Locate the cell with the specified text and output its [X, Y] center coordinate. 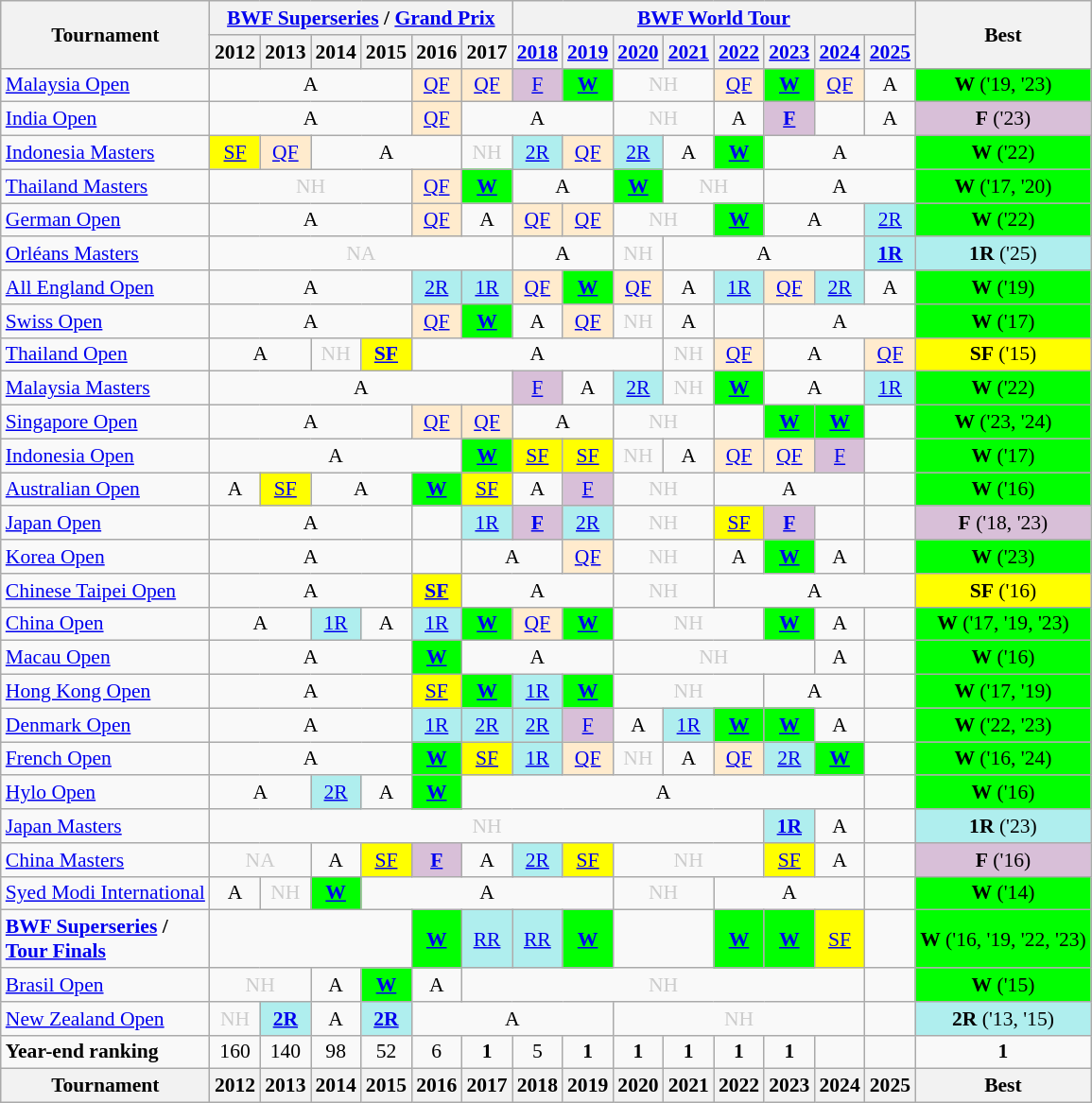
Hong Kong Open [106, 692]
F ('23) [1003, 119]
German Open [106, 220]
Australian Open [106, 490]
SF ('15) [1003, 354]
W ('19) [1003, 287]
1R ('23) [1003, 826]
Brasil Open [106, 985]
F ('16) [1003, 860]
W ('16, '19, '22, '23) [1003, 939]
China Masters [106, 860]
W ('19, '23) [1003, 85]
W ('17, '19) [1003, 692]
SF ('16) [1003, 591]
Japan Masters [106, 826]
All England Open [106, 287]
98 [335, 1052]
140 [286, 1052]
Chinese Taipei Open [106, 591]
Thailand Open [106, 354]
W ('17, '19, '23) [1003, 624]
Indonesia Open [106, 456]
6 [437, 1052]
Singapore Open [106, 422]
Malaysia Open [106, 85]
Year-end ranking [106, 1052]
W ('16, '24) [1003, 759]
160 [234, 1052]
BWF Superseries /Tour Finals [106, 939]
W ('17, '20) [1003, 186]
Indonesia Masters [106, 153]
W ('23, '24) [1003, 422]
52 [386, 1052]
China Open [106, 624]
India Open [106, 119]
W ('22, '23) [1003, 725]
W ('14) [1003, 893]
2R ('13, '15) [1003, 1019]
Hylo Open [106, 793]
5 [537, 1052]
Swiss Open [106, 321]
1R ('25) [1003, 254]
F ('18, '23) [1003, 524]
Macau Open [106, 658]
Thailand Masters [106, 186]
New Zealand Open [106, 1019]
W ('23) [1003, 557]
Korea Open [106, 557]
Malaysia Masters [106, 388]
French Open [106, 759]
BWF Superseries / Grand Prix [361, 18]
W ('15) [1003, 985]
Syed Modi International [106, 893]
BWF World Tour [714, 18]
Denmark Open [106, 725]
Japan Open [106, 524]
Orléans Masters [106, 254]
